From the cell containing the given text, extract its center point as (x, y) coordinate. 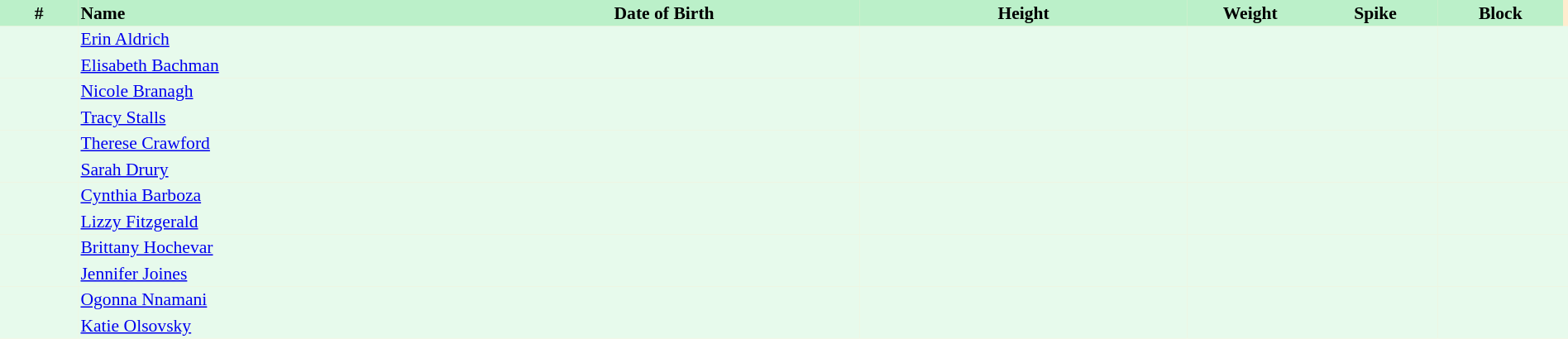
Spike (1374, 13)
Height (1024, 13)
Erin Aldrich (273, 40)
Therese Crawford (273, 144)
Weight (1250, 13)
Tracy Stalls (273, 117)
Brittany Hochevar (273, 248)
Elisabeth Bachman (273, 65)
Katie Olsovsky (273, 326)
Jennifer Joines (273, 274)
# (39, 13)
Ogonna Nnamani (273, 299)
Name (273, 13)
Block (1500, 13)
Sarah Drury (273, 169)
Cynthia Barboza (273, 195)
Date of Birth (664, 13)
Nicole Branagh (273, 91)
Lizzy Fitzgerald (273, 222)
